Capture the cell that displays the provided text and extract its [x, y] central coordinate. 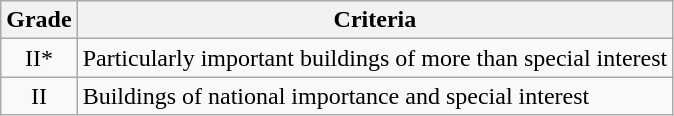
Buildings of national importance and special interest [375, 96]
II* [39, 58]
Criteria [375, 20]
Particularly important buildings of more than special interest [375, 58]
Grade [39, 20]
II [39, 96]
